Find where the given text appears and provide that cell's center as (X, Y) coordinate. 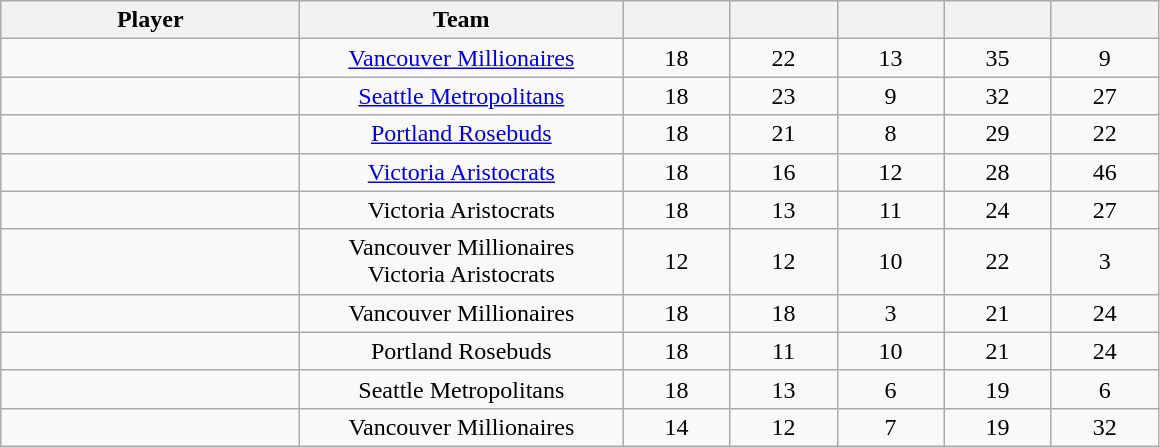
Player (150, 20)
Vancouver MillionairesVictoria Aristocrats (462, 262)
35 (998, 58)
23 (784, 96)
8 (890, 134)
29 (998, 134)
16 (784, 172)
28 (998, 172)
Team (462, 20)
14 (676, 427)
46 (1104, 172)
7 (890, 427)
